Find where the given text appears and provide that cell's center as [x, y] coordinate. 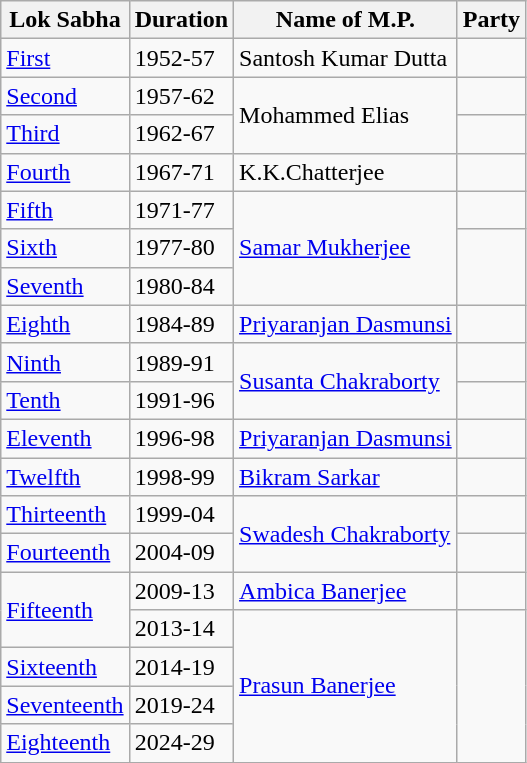
Party [491, 20]
Fifth [65, 210]
Second [65, 96]
1962-67 [181, 134]
1980-84 [181, 286]
2024-29 [181, 743]
Fourteenth [65, 553]
First [65, 58]
Prasun Banerjee [346, 686]
Swadesh Chakraborty [346, 534]
1977-80 [181, 248]
2009-13 [181, 591]
Mohammed Elias [346, 115]
Seventeenth [65, 705]
Duration [181, 20]
1957-62 [181, 96]
Sixth [65, 248]
Twelfth [65, 477]
Third [65, 134]
Eighteenth [65, 743]
Ambica Banerjee [346, 591]
1999-04 [181, 515]
Lok Sabha [65, 20]
1989-91 [181, 362]
Bikram Sarkar [346, 477]
2004-09 [181, 553]
Fourth [65, 172]
1991-96 [181, 400]
Name of M.P. [346, 20]
Eighth [65, 324]
2014-19 [181, 667]
Fifteenth [65, 610]
1998-99 [181, 477]
Thirteenth [65, 515]
1971-77 [181, 210]
2013-14 [181, 629]
1967-71 [181, 172]
Susanta Chakraborty [346, 381]
2019-24 [181, 705]
Seventh [65, 286]
1996-98 [181, 438]
K.K.Chatterjee [346, 172]
1952-57 [181, 58]
Tenth [65, 400]
Sixteenth [65, 667]
Samar Mukherjee [346, 248]
Ninth [65, 362]
Santosh Kumar Dutta [346, 58]
1984-89 [181, 324]
Eleventh [65, 438]
